Locate the cell with the specified text and output its (X, Y) center coordinate. 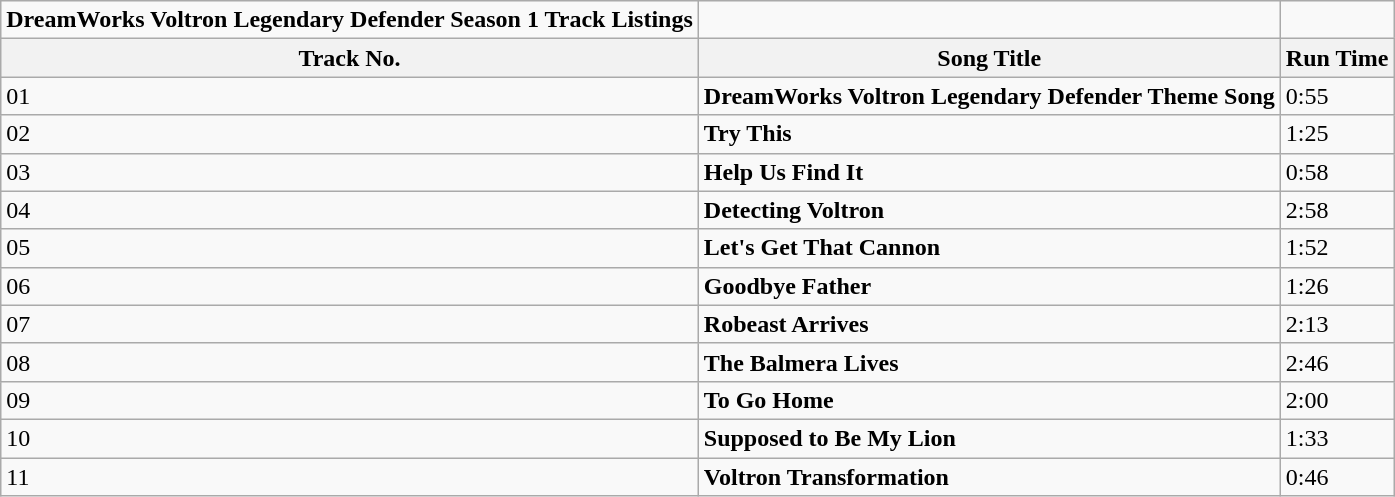
Goodbye Father (989, 286)
05 (350, 248)
10 (350, 438)
11 (350, 477)
Song Title (989, 58)
Run Time (1337, 58)
09 (350, 400)
06 (350, 286)
03 (350, 172)
0:58 (1337, 172)
2:13 (1337, 324)
1:33 (1337, 438)
The Balmera Lives (989, 362)
Voltron Transformation (989, 477)
1:52 (1337, 248)
DreamWorks Voltron Legendary Defender Season 1 Track Listings (350, 20)
07 (350, 324)
2:00 (1337, 400)
To Go Home (989, 400)
Let's Get That Cannon (989, 248)
Detecting Voltron (989, 210)
0:46 (1337, 477)
01 (350, 96)
Robeast Arrives (989, 324)
Try This (989, 134)
1:25 (1337, 134)
Help Us Find It (989, 172)
2:58 (1337, 210)
Track No. (350, 58)
1:26 (1337, 286)
04 (350, 210)
02 (350, 134)
08 (350, 362)
Supposed to Be My Lion (989, 438)
DreamWorks Voltron Legendary Defender Theme Song (989, 96)
2:46 (1337, 362)
0:55 (1337, 96)
